Output the (X, Y) coordinate of the center of the cell containing the given text.  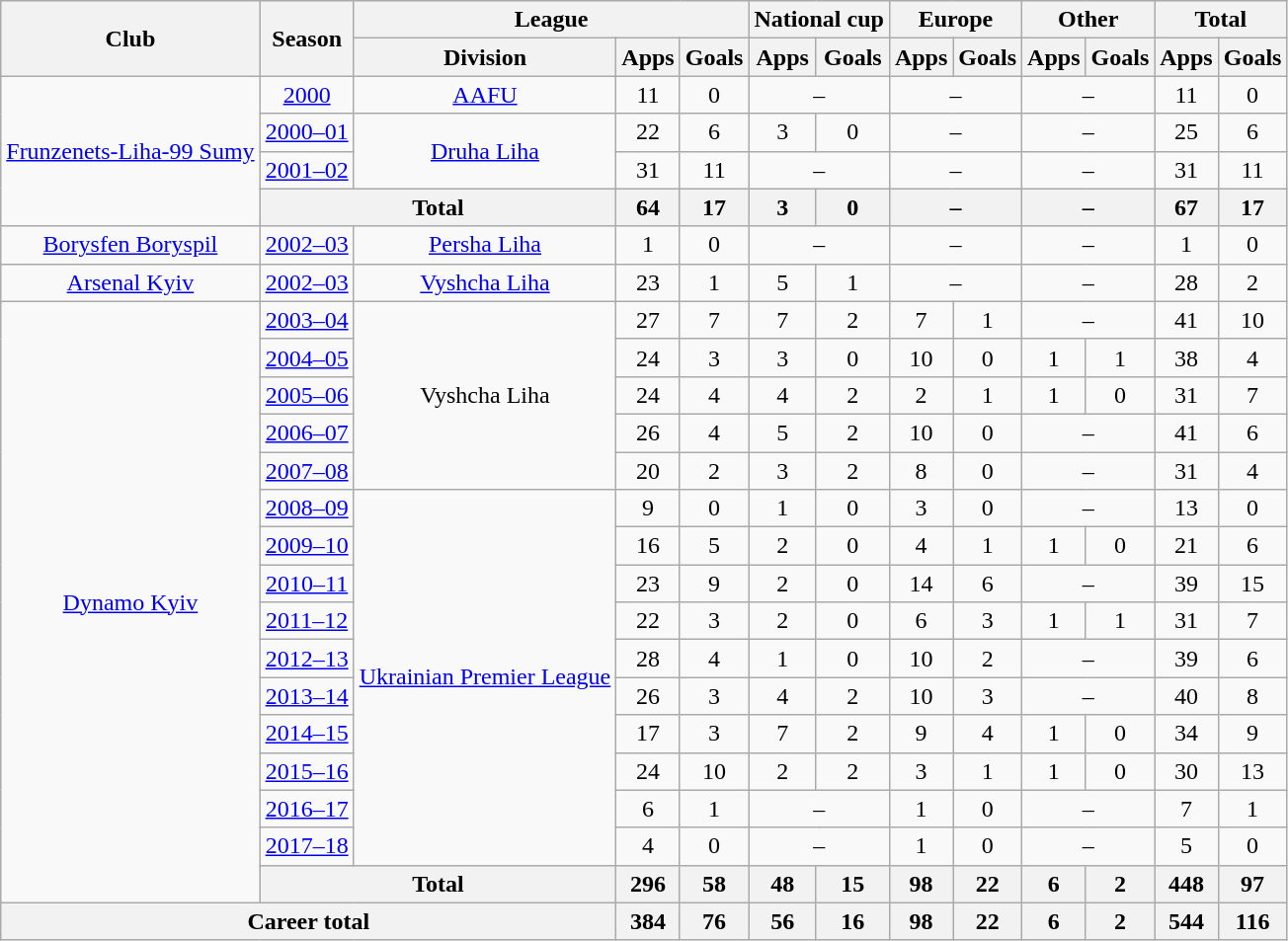
Druha Liha (485, 151)
384 (648, 921)
Other (1088, 20)
2001–02 (306, 170)
Ukrainian Premier League (485, 677)
Club (130, 39)
2005–06 (306, 395)
25 (1186, 132)
40 (1186, 696)
67 (1186, 207)
30 (1186, 771)
League (551, 20)
64 (648, 207)
Arsenal Kyiv (130, 282)
34 (1186, 734)
76 (714, 921)
National cup (819, 20)
116 (1252, 921)
Dynamo Kyiv (130, 602)
2003–04 (306, 320)
Season (306, 39)
448 (1186, 884)
27 (648, 320)
Division (485, 57)
2004–05 (306, 357)
2006–07 (306, 432)
14 (921, 584)
2007–08 (306, 471)
Persha Liha (485, 245)
2008–09 (306, 509)
2015–16 (306, 771)
Career total (308, 921)
544 (1186, 921)
21 (1186, 546)
2012–13 (306, 659)
2014–15 (306, 734)
2010–11 (306, 584)
2000 (306, 95)
48 (782, 884)
AAFU (485, 95)
2000–01 (306, 132)
56 (782, 921)
Borysfen Boryspil (130, 245)
38 (1186, 357)
Frunzenets-Liha-99 Sumy (130, 151)
Europe (955, 20)
2017–18 (306, 846)
2016–17 (306, 809)
296 (648, 884)
58 (714, 884)
2013–14 (306, 696)
2009–10 (306, 546)
20 (648, 471)
97 (1252, 884)
2011–12 (306, 621)
